Return (X, Y) of the center of cell containing provided text 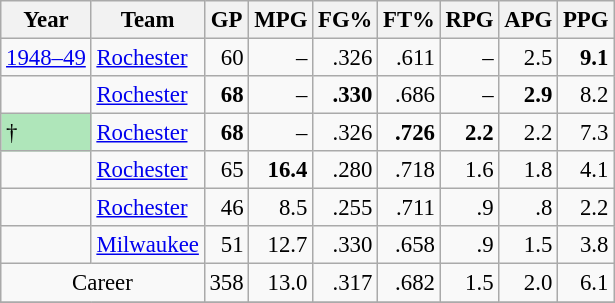
RPG (470, 20)
1948–49 (46, 58)
8.2 (586, 95)
.686 (410, 95)
FG% (346, 20)
2.9 (528, 95)
1.8 (528, 170)
.726 (410, 133)
Year (46, 20)
MPG (281, 20)
GP (226, 20)
51 (226, 245)
† (46, 133)
.255 (346, 208)
65 (226, 170)
.682 (410, 283)
2.5 (528, 58)
Career (102, 283)
.718 (410, 170)
PPG (586, 20)
.8 (528, 208)
12.7 (281, 245)
.611 (410, 58)
APG (528, 20)
1.6 (470, 170)
FT% (410, 20)
9.1 (586, 58)
13.0 (281, 283)
.317 (346, 283)
3.8 (586, 245)
2.0 (528, 283)
.711 (410, 208)
6.1 (586, 283)
60 (226, 58)
Team (148, 20)
Milwaukee (148, 245)
16.4 (281, 170)
358 (226, 283)
8.5 (281, 208)
.280 (346, 170)
46 (226, 208)
.658 (410, 245)
4.1 (586, 170)
7.3 (586, 133)
